Return (X, Y) of the center of cell containing provided text 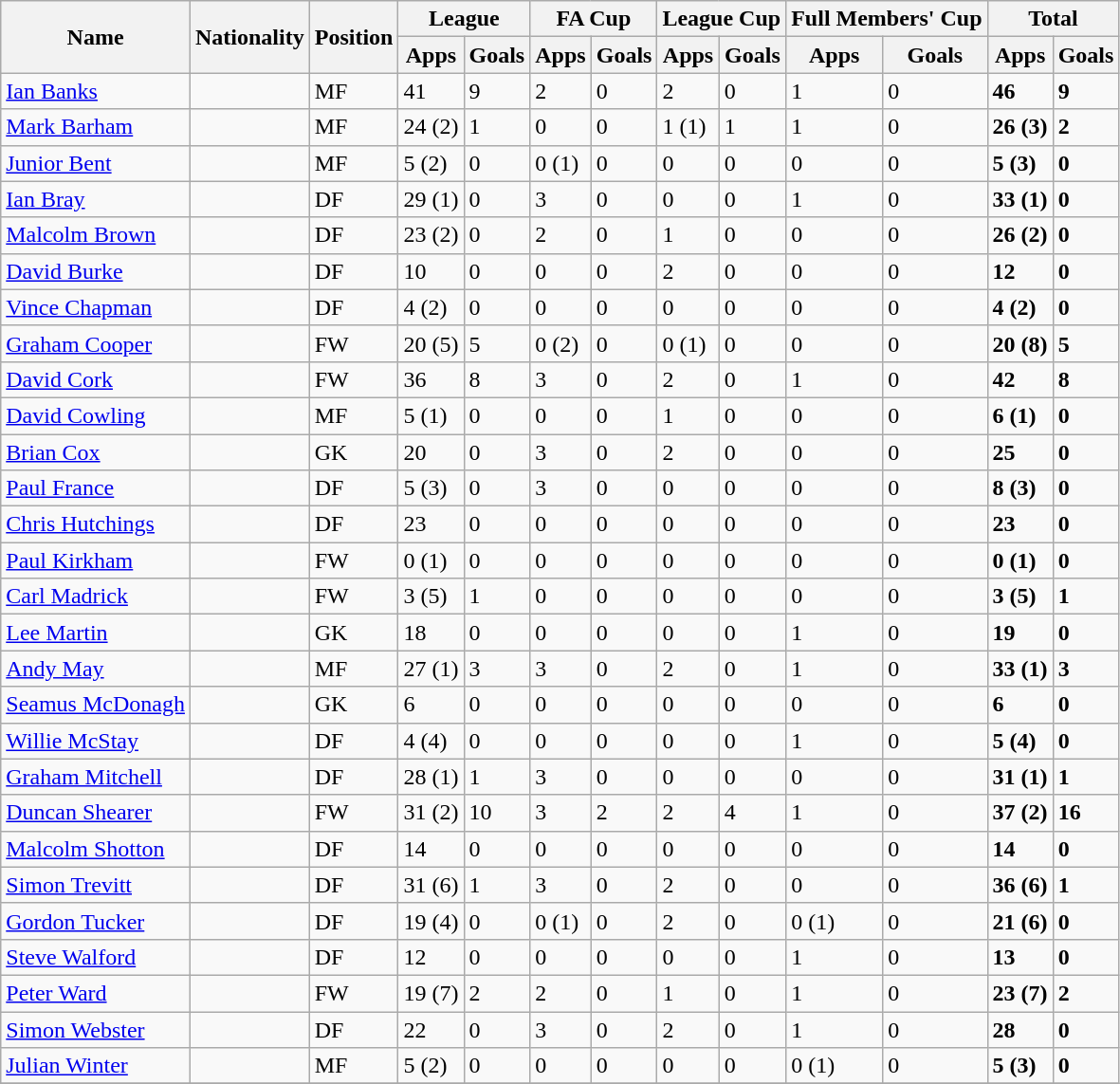
6 (1) (1020, 415)
Lee Martin (96, 633)
Gordon Tucker (96, 921)
Graham Mitchell (96, 777)
36 (6) (1020, 885)
Willie McStay (96, 741)
42 (1020, 379)
Andy May (96, 669)
Simon Trevitt (96, 885)
Nationality (249, 37)
16 (1086, 813)
23 (7) (1020, 993)
25 (1020, 452)
Carl Madrick (96, 597)
28 (1020, 1029)
Ian Banks (96, 91)
Ian Bray (96, 199)
19 (7) (431, 993)
5 (4) (1020, 741)
Name (96, 37)
8 (3) (1020, 488)
22 (431, 1029)
Graham Cooper (96, 343)
4 (4) (431, 741)
4 (753, 813)
Paul France (96, 488)
37 (2) (1020, 813)
FA Cup (594, 19)
20 (431, 452)
19 (4) (431, 921)
Peter Ward (96, 993)
46 (1020, 91)
Vince Chapman (96, 307)
Julian Winter (96, 1066)
28 (1) (431, 777)
Steve Walford (96, 957)
Position (354, 37)
David Cowling (96, 415)
David Burke (96, 271)
Malcolm Brown (96, 235)
19 (1020, 633)
Chris Hutchings (96, 524)
29 (1) (431, 199)
31 (1) (1020, 777)
27 (1) (431, 669)
League Cup (722, 19)
5 (1) (431, 415)
31 (6) (431, 885)
Full Members' Cup (887, 19)
Mark Barham (96, 127)
20 (8) (1020, 343)
13 (1020, 957)
Simon Webster (96, 1029)
18 (431, 633)
Seamus McDonagh (96, 705)
21 (6) (1020, 921)
David Cork (96, 379)
26 (2) (1020, 235)
31 (2) (431, 813)
Total (1053, 19)
1 (1) (689, 127)
41 (431, 91)
36 (431, 379)
23 (2) (431, 235)
Junior Bent (96, 163)
Paul Kirkham (96, 560)
26 (3) (1020, 127)
Duncan Shearer (96, 813)
League (465, 19)
24 (2) (431, 127)
Malcolm Shotton (96, 849)
20 (5) (431, 343)
0 (2) (560, 343)
Brian Cox (96, 452)
